Find where the given text appears and provide that cell's center as [X, Y] coordinate. 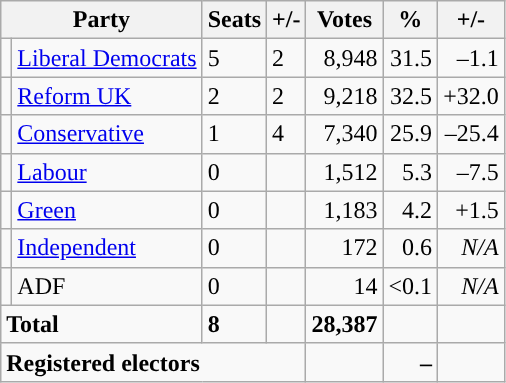
Seats [234, 20]
5.3 [410, 172]
–25.4 [472, 134]
0.6 [410, 248]
<0.1 [410, 286]
9,218 [344, 96]
+32.0 [472, 96]
7,340 [344, 134]
32.5 [410, 96]
Party [102, 20]
8 [234, 324]
172 [344, 248]
14 [344, 286]
4.2 [410, 210]
Registered electors [154, 362]
25.9 [410, 134]
1 [234, 134]
Green [107, 210]
ADF [107, 286]
Conservative [107, 134]
– [410, 362]
Independent [107, 248]
28,387 [344, 324]
Reform UK [107, 96]
Votes [344, 20]
–7.5 [472, 172]
+1.5 [472, 210]
1,512 [344, 172]
–1.1 [472, 58]
1,183 [344, 210]
31.5 [410, 58]
Liberal Democrats [107, 58]
Labour [107, 172]
Total [102, 324]
5 [234, 58]
8,948 [344, 58]
4 [286, 134]
% [410, 20]
